From the cell containing the given text, extract its center point as (X, Y) coordinate. 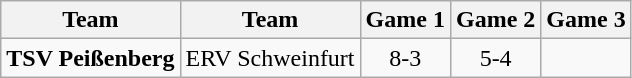
Game 1 (405, 20)
5-4 (495, 58)
Game 2 (495, 20)
TSV Peißenberg (90, 58)
ERV Schweinfurt (270, 58)
Game 3 (586, 20)
8-3 (405, 58)
